Detect which cell encompasses the target text, then output its (X, Y) center coordinate. 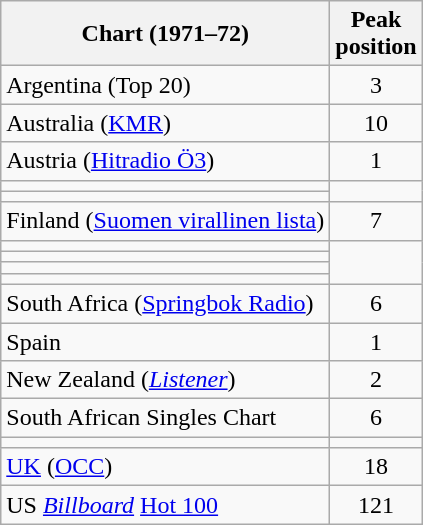
Australia (KMR) (166, 123)
Chart (1971–72) (166, 34)
UK (OCC) (166, 467)
Spain (166, 341)
Austria (Hitradio Ö3) (166, 161)
New Zealand (Listener) (166, 380)
Peakposition (376, 34)
10 (376, 123)
Finland (Suomen virallinen lista) (166, 221)
South African Singles Chart (166, 418)
3 (376, 85)
Argentina (Top 20) (166, 85)
121 (376, 505)
18 (376, 467)
2 (376, 380)
US Billboard Hot 100 (166, 505)
7 (376, 221)
South Africa (Springbok Radio) (166, 303)
